Locate the cell with the specified text and output its [X, Y] center coordinate. 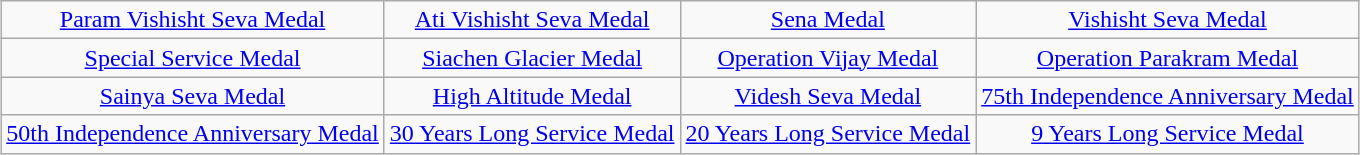
Sena Medal [828, 20]
75th Independence Anniversary Medal [1168, 96]
50th Independence Anniversary Medal [193, 134]
9 Years Long Service Medal [1168, 134]
Sainya Seva Medal [193, 96]
Vishisht Seva Medal [1168, 20]
Operation Parakram Medal [1168, 58]
30 Years Long Service Medal [532, 134]
Siachen Glacier Medal [532, 58]
Videsh Seva Medal [828, 96]
20 Years Long Service Medal [828, 134]
High Altitude Medal [532, 96]
Special Service Medal [193, 58]
Ati Vishisht Seva Medal [532, 20]
Param Vishisht Seva Medal [193, 20]
Operation Vijay Medal [828, 58]
